For the text-containing cell, return its midpoint in (x, y) coordinate format. 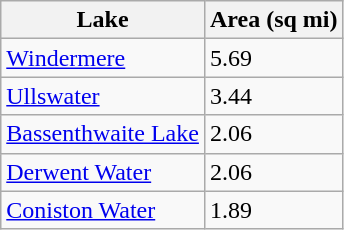
Coniston Water (103, 210)
Area (sq mi) (274, 20)
Derwent Water (103, 172)
3.44 (274, 96)
Ullswater (103, 96)
Lake (103, 20)
Bassenthwaite Lake (103, 134)
1.89 (274, 210)
5.69 (274, 58)
Windermere (103, 58)
